Detect which cell encompasses the target text, then output its [x, y] center coordinate. 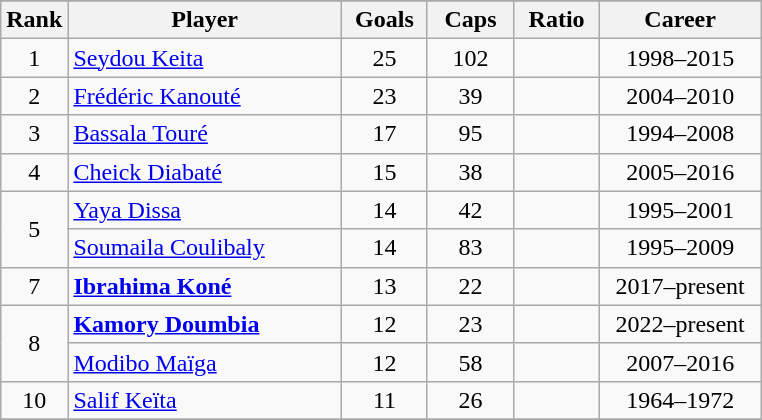
3 [34, 134]
Salif Keïta [205, 400]
13 [384, 286]
11 [384, 400]
Ratio [557, 20]
Seydou Keita [205, 58]
17 [384, 134]
2007–2016 [680, 362]
Goals [384, 20]
2005–2016 [680, 172]
2004–2010 [680, 96]
22 [470, 286]
Yaya Dissa [205, 210]
4 [34, 172]
102 [470, 58]
95 [470, 134]
58 [470, 362]
Caps [470, 20]
83 [470, 248]
Frédéric Kanouté [205, 96]
2 [34, 96]
25 [384, 58]
Kamory Doumbia [205, 324]
Cheick Diabaté [205, 172]
Rank [34, 20]
1 [34, 58]
2017–present [680, 286]
26 [470, 400]
1998–2015 [680, 58]
5 [34, 229]
38 [470, 172]
Ibrahima Koné [205, 286]
1995–2009 [680, 248]
10 [34, 400]
15 [384, 172]
Player [205, 20]
42 [470, 210]
1995–2001 [680, 210]
1994–2008 [680, 134]
Modibo Maïga [205, 362]
39 [470, 96]
Soumaila Coulibaly [205, 248]
Bassala Touré [205, 134]
8 [34, 343]
Career [680, 20]
1964–1972 [680, 400]
7 [34, 286]
2022–present [680, 324]
